Provide the [X, Y] coordinate of the cell's center where the given text is located.  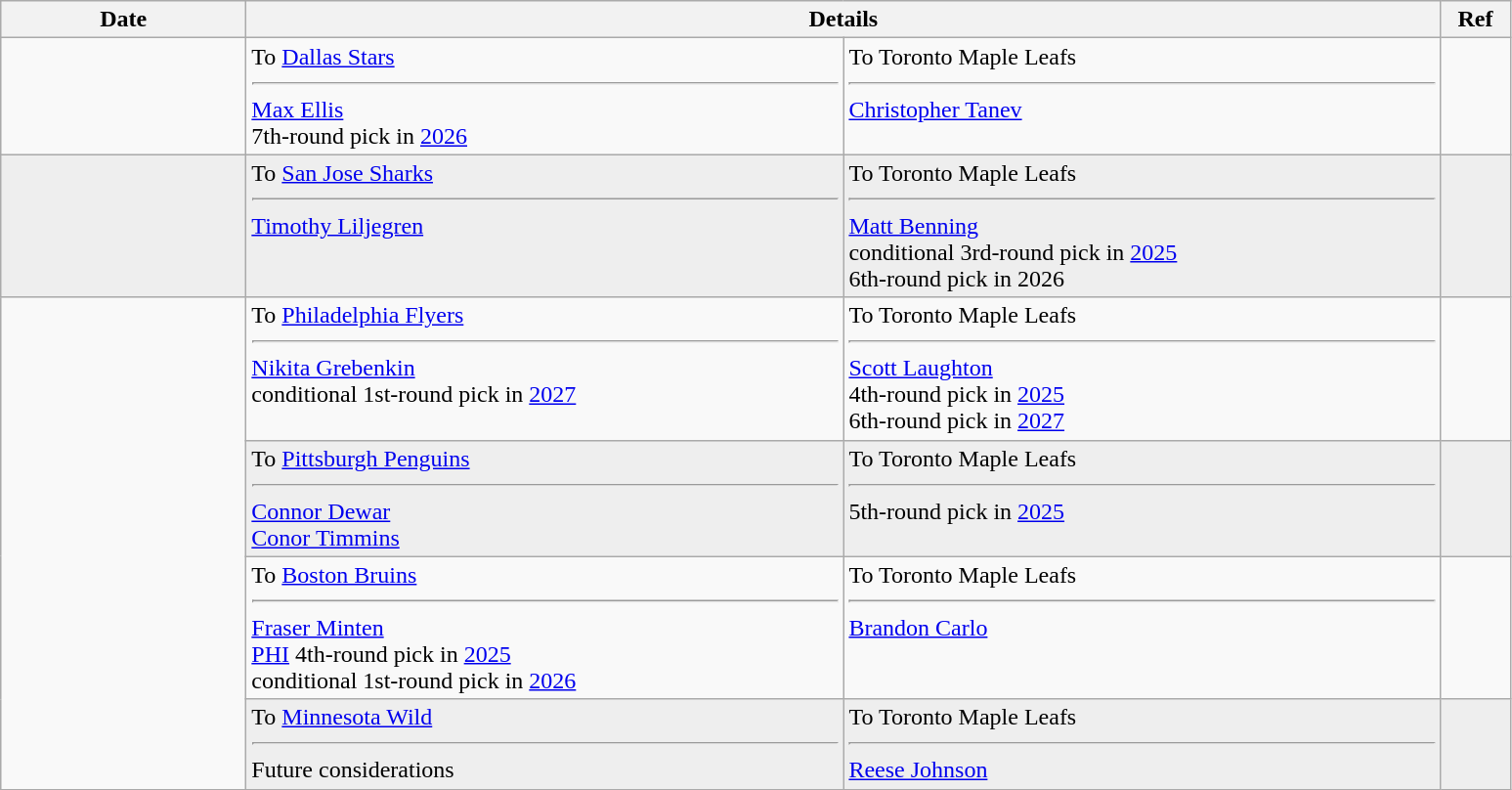
To Toronto Maple LeafsMatt Benningconditional 3rd-round pick in 20256th-round pick in 2026 [1142, 226]
Details [843, 20]
To Pittsburgh PenguinsConnor DewarConor Timmins [545, 499]
To Toronto Maple LeafsBrandon Carlo [1142, 628]
To Dallas StarsMax Ellis7th-round pick in 2026 [545, 96]
To Toronto Maple LeafsReese Johnson [1142, 744]
To Minnesota WildFuture considerations [545, 744]
To San Jose SharksTimothy Liljegren [545, 226]
To Toronto Maple LeafsScott Laughton4th-round pick in 20256th-round pick in 2027 [1142, 369]
Ref [1476, 20]
To Philadelphia FlyersNikita Grebenkinconditional 1st-round pick in 2027 [545, 369]
To Toronto Maple Leafs5th-round pick in 2025 [1142, 499]
To Boston BruinsFraser MintenPHI 4th-round pick in 2025conditional 1st-round pick in 2026 [545, 628]
To Toronto Maple LeafsChristopher Tanev [1142, 96]
Date [123, 20]
